Search for the cell housing the specified text and yield its (x, y) center coordinate. 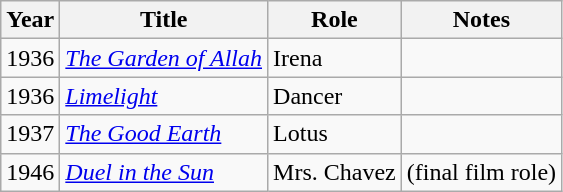
1937 (30, 134)
The Garden of Allah (164, 58)
Notes (481, 20)
Duel in the Sun (164, 172)
Limelight (164, 96)
Mrs. Chavez (335, 172)
Title (164, 20)
Lotus (335, 134)
Year (30, 20)
Role (335, 20)
Irena (335, 58)
(final film role) (481, 172)
1946 (30, 172)
Dancer (335, 96)
The Good Earth (164, 134)
